Identify which cell holds the provided text, then report its [X, Y] central coordinate. 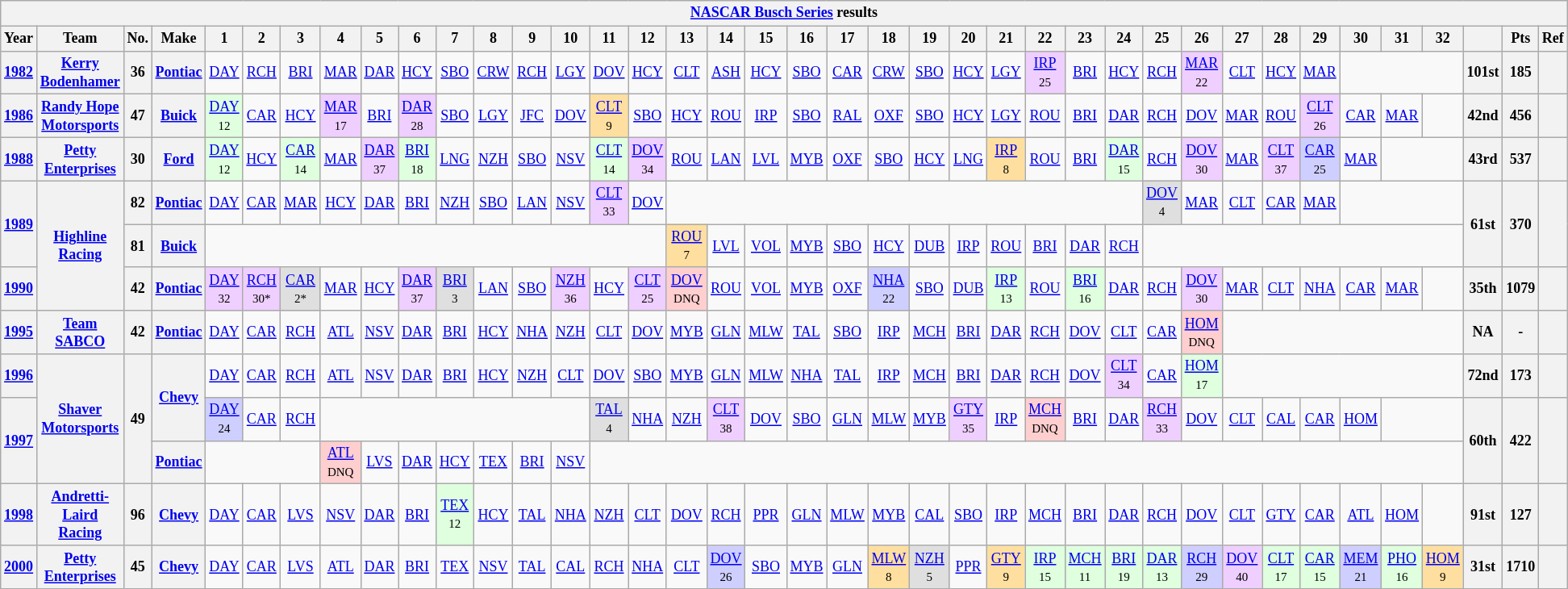
CLT37 [1281, 159]
Pts [1521, 39]
42nd [1483, 116]
7 [455, 39]
23 [1085, 39]
81 [137, 246]
Year [19, 39]
DOV34 [648, 159]
29 [1320, 39]
21 [1007, 39]
2 [261, 39]
MAR22 [1202, 73]
Team [80, 39]
456 [1521, 116]
127 [1521, 515]
DAR13 [1162, 567]
370 [1521, 224]
BRI19 [1124, 567]
36 [137, 73]
CLT38 [726, 419]
Make [179, 39]
27 [1242, 39]
1982 [19, 73]
47 [137, 116]
12 [648, 39]
IRP15 [1045, 567]
96 [137, 515]
Highline Racing [80, 245]
22 [1045, 39]
ASH [726, 73]
IRP8 [1007, 159]
CAR25 [1320, 159]
24 [1124, 39]
28 [1281, 39]
TAL4 [609, 419]
No. [137, 39]
CLT34 [1124, 376]
6 [418, 39]
DAY24 [224, 419]
1998 [19, 515]
DOV40 [1242, 567]
PHO16 [1402, 567]
1 [224, 39]
DOV26 [726, 567]
CAR15 [1320, 567]
GTY35 [968, 419]
26 [1202, 39]
101st [1483, 73]
DOVDNQ [686, 289]
60th [1483, 441]
RCH29 [1202, 567]
10 [570, 39]
185 [1521, 73]
Ref [1553, 39]
MLW8 [889, 567]
BRI16 [1085, 289]
CLT26 [1320, 116]
1989 [19, 224]
DAR28 [418, 116]
MCHDNQ [1045, 419]
MAR17 [340, 116]
25 [1162, 39]
2000 [19, 567]
15 [766, 39]
DOV4 [1162, 203]
1990 [19, 289]
HOMDNQ [1202, 332]
BRI3 [455, 289]
1079 [1521, 289]
3 [301, 39]
45 [137, 567]
TEX12 [455, 515]
Shaver Motorsports [80, 420]
RCH30* [261, 289]
BRI18 [418, 159]
Andretti-Laird Racing [80, 515]
RCH33 [1162, 419]
NASCAR Busch Series results [784, 13]
1988 [19, 159]
72nd [1483, 376]
HOM9 [1442, 567]
CLT17 [1281, 567]
31st [1483, 567]
Kerry Bodenhamer [80, 73]
91st [1483, 515]
1986 [19, 116]
CLT33 [609, 203]
82 [137, 203]
Randy Hope Motorsports [80, 116]
JFC [532, 116]
18 [889, 39]
GTY [1281, 515]
61st [1483, 224]
14 [726, 39]
Ford [179, 159]
IRP25 [1045, 73]
- [1521, 332]
RAL [847, 116]
NZH36 [570, 289]
HOM17 [1202, 376]
1996 [19, 376]
16 [807, 39]
173 [1521, 376]
MEM21 [1361, 567]
DAY32 [224, 289]
537 [1521, 159]
20 [968, 39]
17 [847, 39]
32 [1442, 39]
Team SABCO [80, 332]
4 [340, 39]
8 [494, 39]
NZH5 [930, 567]
DAR15 [1124, 159]
5 [379, 39]
CLT25 [648, 289]
9 [532, 39]
422 [1521, 441]
31 [1402, 39]
49 [137, 420]
IRP13 [1007, 289]
43rd [1483, 159]
ROU7 [686, 246]
ATLDNQ [340, 462]
1710 [1521, 567]
MCH11 [1085, 567]
1997 [19, 441]
1995 [19, 332]
19 [930, 39]
CAR2* [301, 289]
CLT14 [609, 159]
GTY9 [1007, 567]
NHA22 [889, 289]
35th [1483, 289]
CAR14 [301, 159]
CLT9 [609, 116]
NA [1483, 332]
13 [686, 39]
11 [609, 39]
